Capture the cell that displays the provided text and extract its (X, Y) central coordinate. 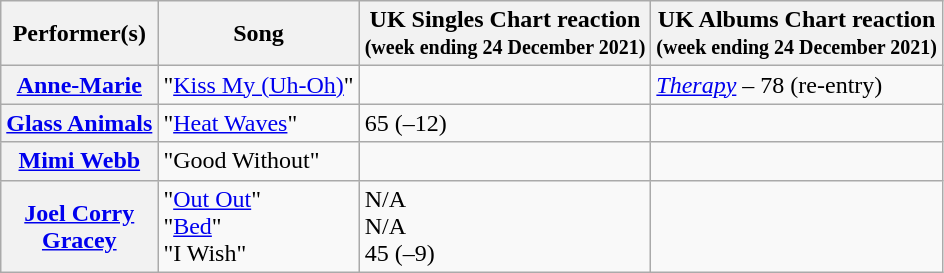
Anne-Marie (80, 85)
Performer(s) (80, 34)
Joel CorryGracey (80, 226)
Therapy – 78 (re-entry) (797, 85)
"Good Without" (258, 161)
Glass Animals (80, 123)
UK Albums Chart reaction(week ending 24 December 2021) (797, 34)
Mimi Webb (80, 161)
N/AN/A45 (–9) (505, 226)
Song (258, 34)
"Heat Waves" (258, 123)
UK Singles Chart reaction(week ending 24 December 2021) (505, 34)
"Out Out""Bed""I Wish" (258, 226)
65 (–12) (505, 123)
"Kiss My (Uh-Oh)" (258, 85)
